Locate the cell with the specified text and output its [x, y] center coordinate. 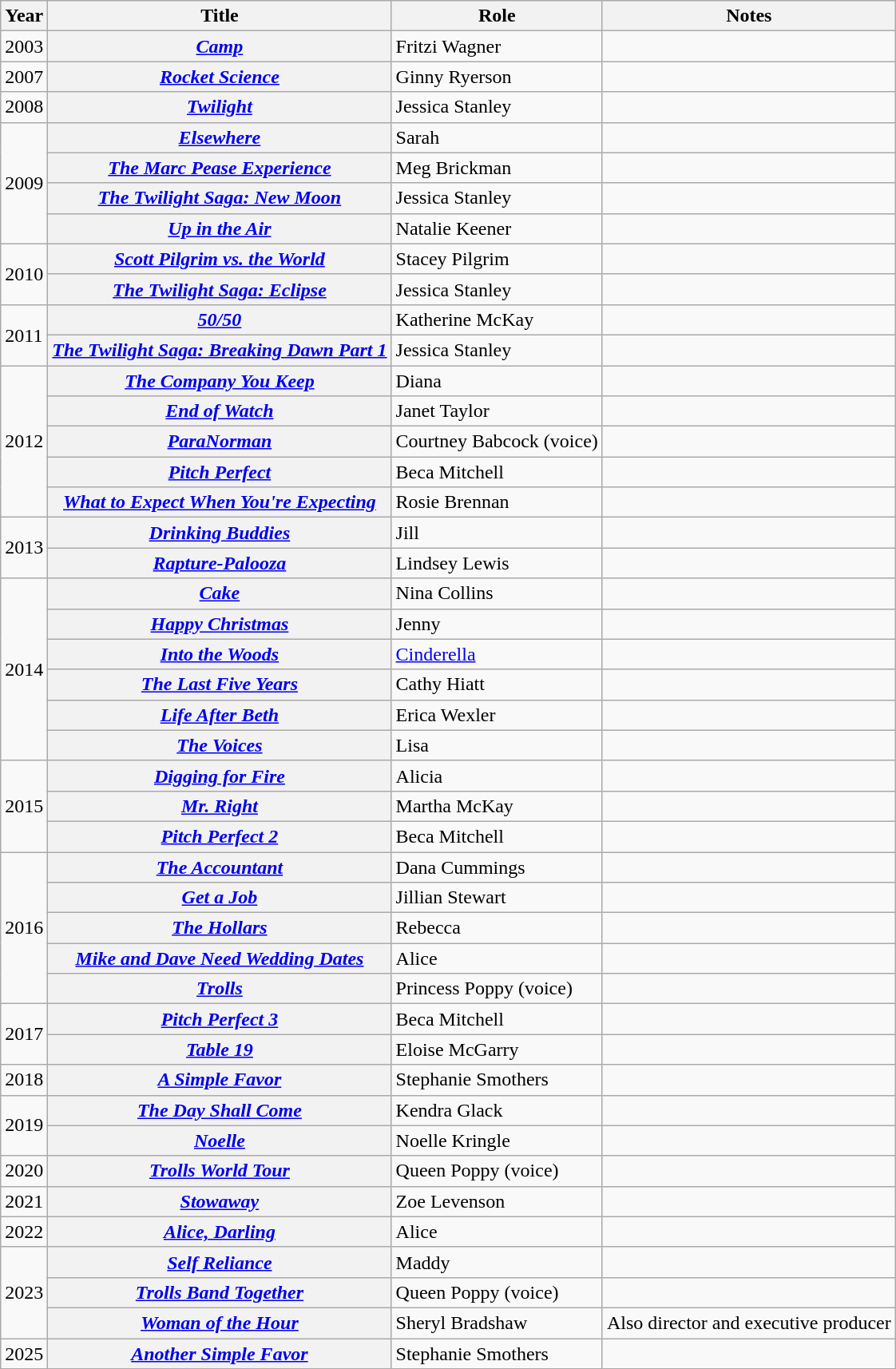
Notes [749, 16]
2012 [24, 442]
Scott Pilgrim vs. the World [220, 259]
End of Watch [220, 411]
Happy Christmas [220, 624]
Role [497, 16]
Noelle Kringle [497, 1141]
Courtney Babcock (voice) [497, 442]
2007 [24, 77]
Drinking Buddies [220, 533]
Elsewhere [220, 137]
The Last Five Years [220, 684]
Cinderella [497, 654]
2013 [24, 548]
Up in the Air [220, 228]
2016 [24, 927]
Into the Woods [220, 654]
Also director and executive producer [749, 1323]
Pitch Perfect [220, 472]
Jill [497, 533]
2008 [24, 107]
Meg Brickman [497, 168]
Twilight [220, 107]
Princess Poppy (voice) [497, 989]
Life After Beth [220, 715]
Trolls World Tour [220, 1171]
Zoe Levenson [497, 1201]
Stacey Pilgrim [497, 259]
Alice, Darling [220, 1232]
2010 [24, 274]
The Twilight Saga: New Moon [220, 198]
Katherine McKay [497, 319]
Pitch Perfect 3 [220, 1019]
Stowaway [220, 1201]
Title [220, 16]
Alicia [497, 776]
2023 [24, 1292]
Rapture-Palooza [220, 563]
Eloise McGarry [497, 1050]
What to Expect When You're Expecting [220, 502]
Cake [220, 593]
Camp [220, 46]
Jillian Stewart [497, 898]
Digging for Fire [220, 776]
Fritzi Wagner [497, 46]
2014 [24, 669]
Trolls [220, 989]
Martha McKay [497, 806]
2020 [24, 1171]
Erica Wexler [497, 715]
Mike and Dave Need Wedding Dates [220, 958]
2019 [24, 1125]
The Day Shall Come [220, 1110]
2018 [24, 1080]
Janet Taylor [497, 411]
2017 [24, 1034]
Woman of the Hour [220, 1323]
The Accountant [220, 867]
The Twilight Saga: Eclipse [220, 289]
Self Reliance [220, 1262]
Lisa [497, 745]
2022 [24, 1232]
The Hollars [220, 928]
2003 [24, 46]
Year [24, 16]
2011 [24, 335]
A Simple Favor [220, 1080]
Nina Collins [497, 593]
Pitch Perfect 2 [220, 836]
Lindsey Lewis [497, 563]
2025 [24, 1354]
Dana Cummings [497, 867]
Kendra Glack [497, 1110]
Cathy Hiatt [497, 684]
Table 19 [220, 1050]
Ginny Ryerson [497, 77]
Sarah [497, 137]
Another Simple Favor [220, 1354]
The Voices [220, 745]
2009 [24, 183]
Rebecca [497, 928]
Noelle [220, 1141]
Rocket Science [220, 77]
The Twilight Saga: Breaking Dawn Part 1 [220, 350]
Sheryl Bradshaw [497, 1323]
2021 [24, 1201]
Natalie Keener [497, 228]
Trolls Band Together [220, 1292]
ParaNorman [220, 442]
Jenny [497, 624]
2015 [24, 806]
50/50 [220, 319]
Maddy [497, 1262]
Rosie Brennan [497, 502]
The Company You Keep [220, 381]
Mr. Right [220, 806]
The Marc Pease Experience [220, 168]
Get a Job [220, 898]
Diana [497, 381]
